Extract the [X, Y] coordinate from the center of the cell holding the provided text.  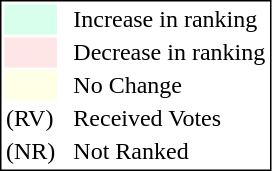
Received Votes [170, 119]
No Change [170, 85]
(NR) [30, 151]
Decrease in ranking [170, 53]
Not Ranked [170, 151]
(RV) [30, 119]
Increase in ranking [170, 19]
